Extract the [X, Y] coordinate from the center of the cell holding the provided text.  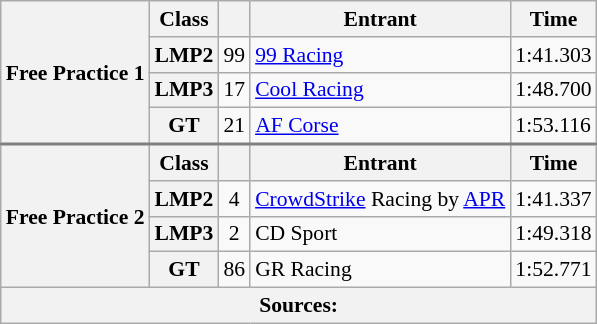
2 [234, 234]
1:49.318 [553, 234]
4 [234, 199]
17 [234, 90]
1:52.771 [553, 270]
99 Racing [380, 55]
Sources: [299, 306]
CrowdStrike Racing by APR [380, 199]
Free Practice 1 [76, 72]
AF Corse [380, 126]
CD Sport [380, 234]
1:41.337 [553, 199]
86 [234, 270]
1:48.700 [553, 90]
1:41.303 [553, 55]
Cool Racing [380, 90]
GR Racing [380, 270]
99 [234, 55]
Free Practice 2 [76, 216]
1:53.116 [553, 126]
21 [234, 126]
